For the text-containing cell, return its midpoint in [x, y] coordinate format. 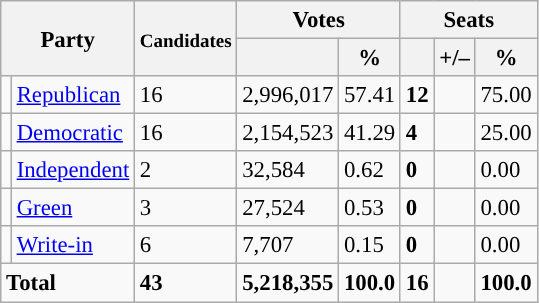
4 [416, 133]
0.15 [370, 245]
57.41 [370, 95]
3 [186, 208]
25.00 [506, 133]
Democratic [72, 133]
5,218,355 [288, 283]
Total [68, 283]
43 [186, 283]
Independent [72, 170]
75.00 [506, 95]
41.29 [370, 133]
Seats [468, 20]
7,707 [288, 245]
Votes [319, 20]
6 [186, 245]
27,524 [288, 208]
Write-in [72, 245]
Party [68, 38]
Republican [72, 95]
0.62 [370, 170]
+/– [454, 58]
2,996,017 [288, 95]
Green [72, 208]
32,584 [288, 170]
12 [416, 95]
Candidates [186, 38]
0.53 [370, 208]
2,154,523 [288, 133]
2 [186, 170]
